Capture the cell that displays the provided text and extract its (x, y) central coordinate. 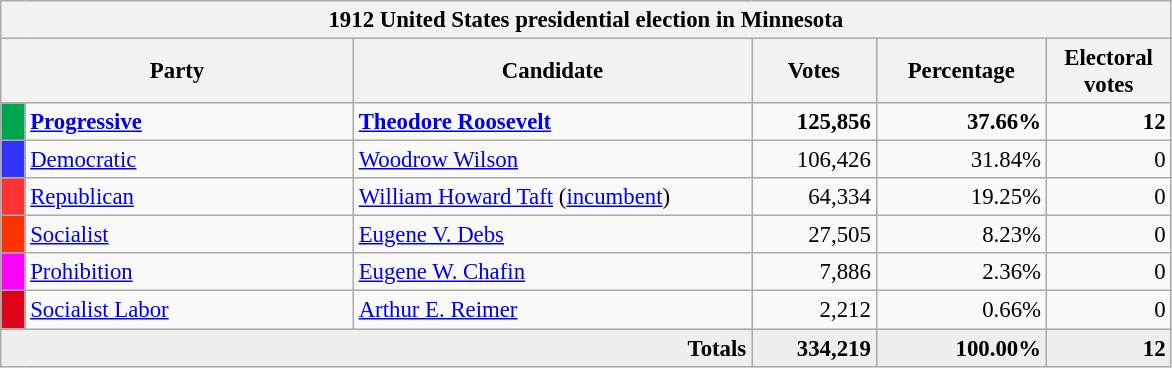
0.66% (961, 310)
Woodrow Wilson (552, 160)
100.00% (961, 348)
27,505 (814, 235)
Votes (814, 72)
Candidate (552, 72)
31.84% (961, 160)
Prohibition (189, 273)
William Howard Taft (incumbent) (552, 197)
64,334 (814, 197)
Eugene W. Chafin (552, 273)
Democratic (189, 160)
Eugene V. Debs (552, 235)
Electoral votes (1108, 72)
8.23% (961, 235)
Theodore Roosevelt (552, 122)
37.66% (961, 122)
7,886 (814, 273)
19.25% (961, 197)
1912 United States presidential election in Minnesota (586, 20)
Republican (189, 197)
Arthur E. Reimer (552, 310)
334,219 (814, 348)
125,856 (814, 122)
Socialist Labor (189, 310)
Totals (376, 348)
106,426 (814, 160)
Percentage (961, 72)
Socialist (189, 235)
Party (178, 72)
2.36% (961, 273)
2,212 (814, 310)
Progressive (189, 122)
